From the cell containing the given text, extract its center point as [X, Y] coordinate. 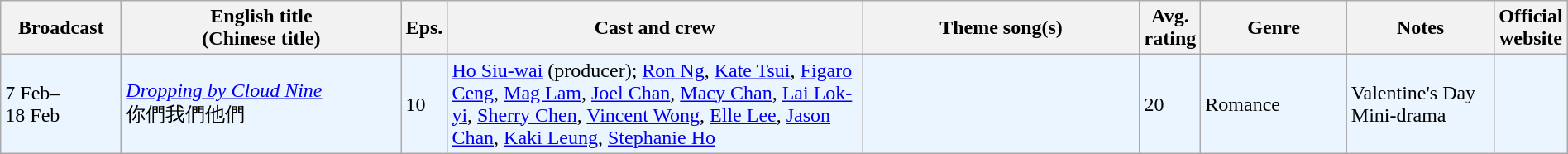
Cast and crew [655, 28]
Eps. [424, 28]
Theme song(s) [1001, 28]
Romance [1274, 104]
Avg. rating [1170, 28]
Official website [1531, 28]
English title (Chinese title) [261, 28]
20 [1170, 104]
Notes [1420, 28]
Broadcast [61, 28]
Dropping by Cloud Nine 你們我們他們 [261, 104]
7 Feb–18 Feb [61, 104]
Genre [1274, 28]
10 [424, 104]
Valentine's Day Mini-drama [1420, 104]
